Provide the (x, y) coordinate of the cell's center where the given text is located.  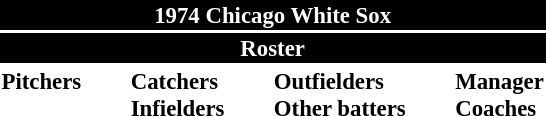
Roster (272, 48)
1974 Chicago White Sox (272, 15)
